Extract the [x, y] coordinate from the center of the cell holding the provided text.  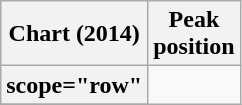
scope="row" [74, 85]
Peakposition [194, 34]
Chart (2014) [74, 34]
